Scan for the cell matching the given text and deliver its (X, Y) coordinate at center. 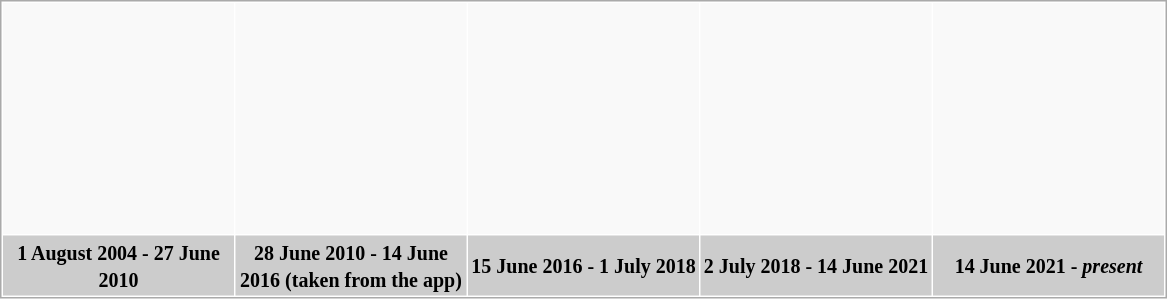
28 June 2010 - 14 June 2016 (taken from the app) (352, 266)
15 June 2016 - 1 July 2018 (584, 266)
14 June 2021 - present (1048, 266)
1 August 2004 - 27 June 2010 (118, 266)
2 July 2018 - 14 June 2021 (816, 266)
